Determine the (x, y) coordinate at the center of the cell enclosing the given text.  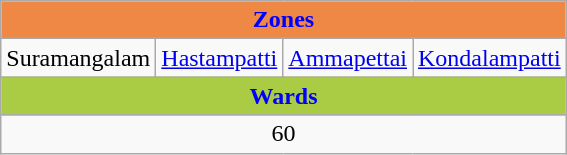
Hastampatti (220, 58)
Zones (284, 20)
Ammapettai (348, 58)
Kondalampatti (489, 58)
Suramangalam (78, 58)
60 (284, 134)
Wards (284, 96)
